Identify which cell holds the provided text, then report its [X, Y] central coordinate. 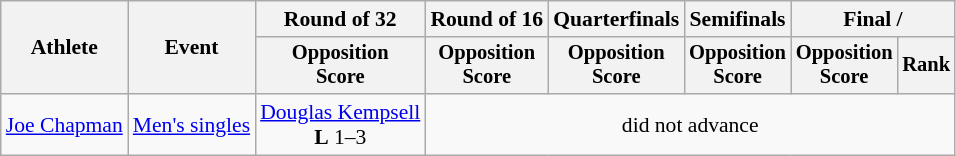
Rank [926, 66]
Semifinals [738, 19]
Event [192, 48]
Men's singles [192, 124]
did not advance [690, 124]
Round of 16 [486, 19]
Quarterfinals [616, 19]
Douglas KempsellL 1–3 [340, 124]
Round of 32 [340, 19]
Athlete [64, 48]
Final / [873, 19]
Joe Chapman [64, 124]
